Capture the cell that displays the provided text and extract its [x, y] central coordinate. 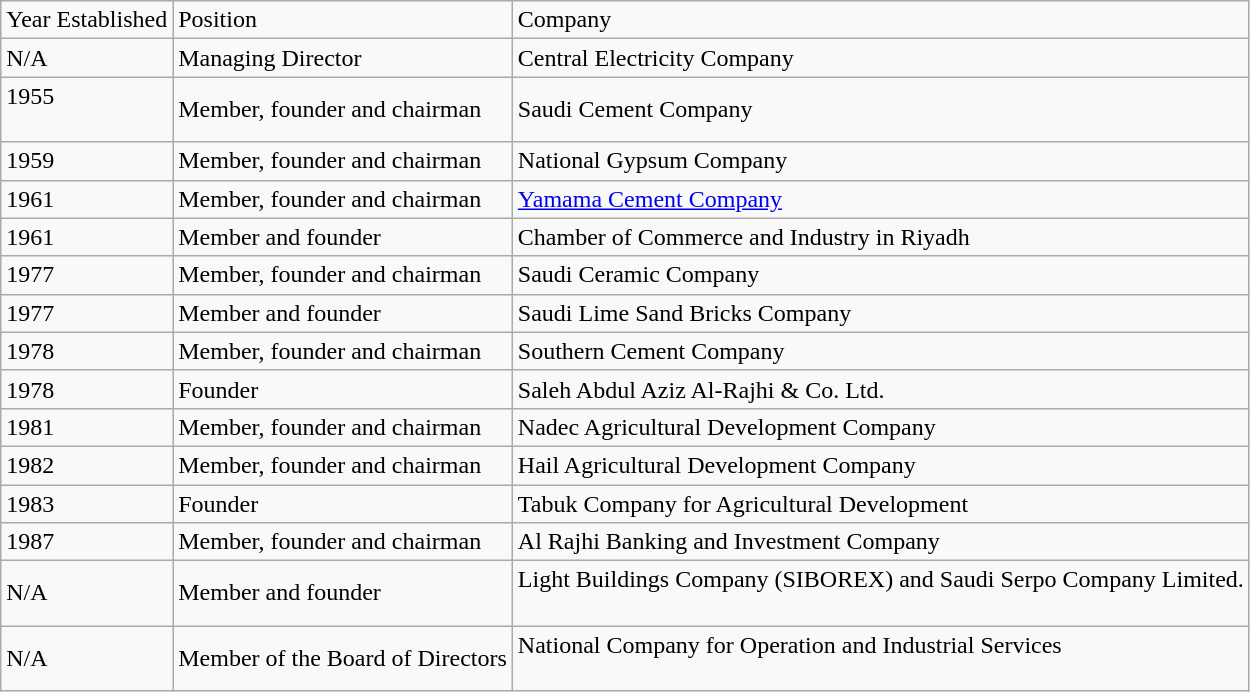
1983 [87, 503]
Saudi Cement Company [880, 110]
Saudi Lime Sand Bricks Company [880, 313]
National Gypsum Company [880, 161]
Tabuk Company for Agricultural Development [880, 503]
Managing Director [343, 58]
Yamama Cement Company [880, 199]
1987 [87, 542]
1955 [87, 110]
Saudi Ceramic Company [880, 275]
1982 [87, 465]
Central Electricity Company [880, 58]
Year Established [87, 20]
National Company for Operation and Industrial Services [880, 658]
Chamber of Commerce and Industry in Riyadh [880, 237]
Member of the Board of Directors [343, 658]
Al Rajhi Banking and Investment Company [880, 542]
Light Buildings Company (SIBOREX) and Saudi Serpo Company Limited. [880, 594]
Nadec Agricultural Development Company [880, 427]
Saleh Abdul Aziz Al-Rajhi & Co. Ltd. [880, 389]
1981 [87, 427]
Company [880, 20]
Hail Agricultural Development Company [880, 465]
1959 [87, 161]
Southern Cement Company [880, 351]
Position [343, 20]
